Detect which cell encompasses the target text, then output its (X, Y) center coordinate. 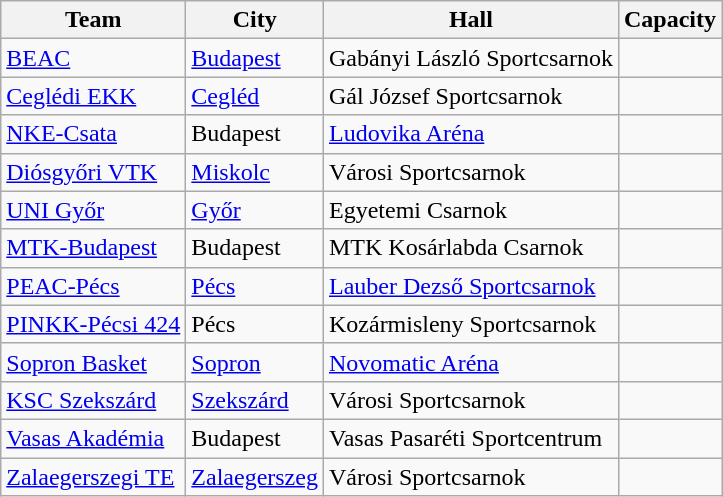
Team (94, 20)
Ceglédi EKK (94, 96)
Győr (255, 210)
Egyetemi Csarnok (470, 210)
PINKK-Pécsi 424 (94, 324)
Diósgyőri VTK (94, 172)
Gabányi László Sportcsarnok (470, 58)
Cegléd (255, 96)
Vasas Pasaréti Sportcentrum (470, 438)
Capacity (670, 20)
NKE-Csata (94, 134)
Lauber Dezső Sportcsarnok (470, 286)
KSC Szekszárd (94, 400)
Sopron (255, 362)
Kozármisleny Sportcsarnok (470, 324)
UNI Győr (94, 210)
Ludovika Aréna (470, 134)
Sopron Basket (94, 362)
Vasas Akadémia (94, 438)
Hall (470, 20)
MTK Kosárlabda Csarnok (470, 248)
Zalaegerszeg (255, 477)
Szekszárd (255, 400)
Gál József Sportcsarnok (470, 96)
Novomatic Aréna (470, 362)
City (255, 20)
MTK-Budapest (94, 248)
BEAC (94, 58)
PEAC-Pécs (94, 286)
Miskolc (255, 172)
Zalaegerszegi TE (94, 477)
